Find where the given text appears and provide that cell's center as [X, Y] coordinate. 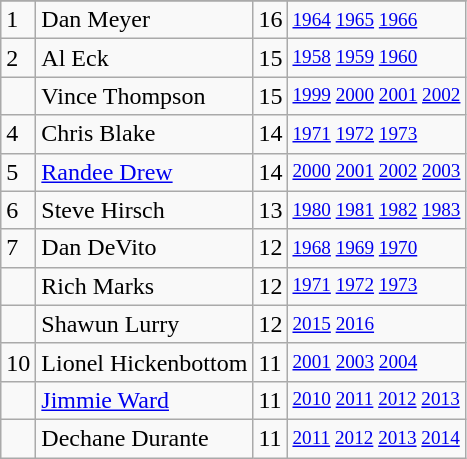
16 [270, 20]
1 [18, 20]
5 [18, 172]
1980 1981 1982 1983 [376, 210]
2001 2003 2004 [376, 362]
Rich Marks [144, 286]
Steve Hirsch [144, 210]
Chris Blake [144, 134]
2010 2011 2012 2013 [376, 400]
2015 2016 [376, 324]
Lionel Hickenbottom [144, 362]
1964 1965 1966 [376, 20]
2011 2012 2013 2014 [376, 438]
13 [270, 210]
2000 2001 2002 2003 [376, 172]
1968 1969 1970 [376, 248]
1958 1959 1960 [376, 58]
Dechane Durante [144, 438]
7 [18, 248]
Dan DeVito [144, 248]
2 [18, 58]
10 [18, 362]
Vince Thompson [144, 96]
Jimmie Ward [144, 400]
Al Eck [144, 58]
Shawun Lurry [144, 324]
1999 2000 2001 2002 [376, 96]
Randee Drew [144, 172]
6 [18, 210]
Dan Meyer [144, 20]
4 [18, 134]
